From the cell containing the given text, extract its center point as [x, y] coordinate. 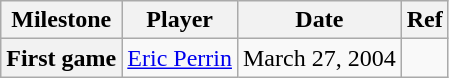
March 27, 2004 [319, 58]
Eric Perrin [180, 58]
First game [62, 58]
Milestone [62, 20]
Date [319, 20]
Player [180, 20]
Ref [424, 20]
